Determine the (x, y) coordinate at the center of the cell enclosing the given text.  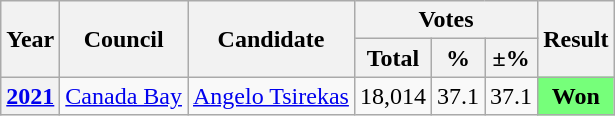
2021 (30, 96)
Council (124, 39)
18,014 (392, 96)
±% (512, 58)
Canada Bay (124, 96)
Votes (446, 20)
Candidate (272, 39)
% (458, 58)
Total (392, 58)
Year (30, 39)
Result (576, 39)
Angelo Tsirekas (272, 96)
Won (576, 96)
